Return [x, y] of the center of cell containing provided text 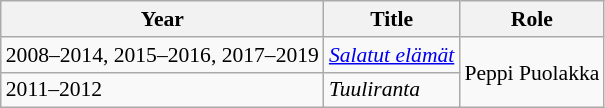
Tuuliranta [392, 90]
Title [392, 19]
Peppi Puolakka [532, 72]
Year [162, 19]
2011–2012 [162, 90]
2008–2014, 2015–2016, 2017–2019 [162, 55]
Salatut elämät [392, 55]
Role [532, 19]
